Scan for the cell matching the given text and deliver its (x, y) coordinate at center. 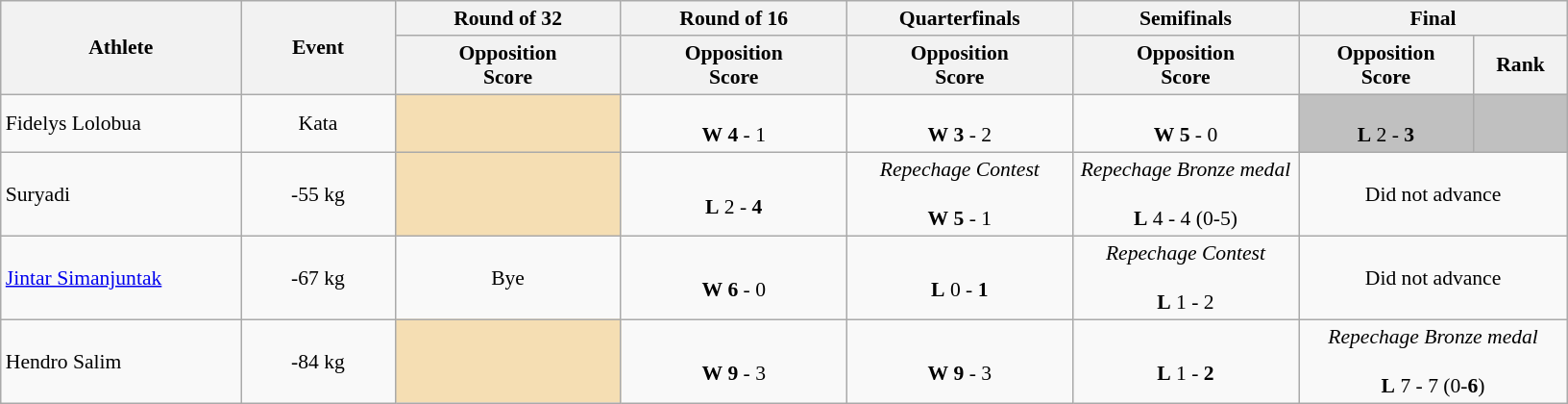
Rank (1520, 65)
Repechage Contest W 5 - 1 (959, 194)
-55 kg (318, 194)
Fidelys Lolobua (121, 123)
Kata (318, 123)
W 5 - 0 (1186, 123)
Repechage Bronze medal L 7 - 7 (0-6) (1433, 362)
L 1 - 2 (1186, 362)
L 2 - 3 (1386, 123)
-67 kg (318, 279)
Hendro Salim (121, 362)
Round of 16 (734, 18)
W 4 - 1 (734, 123)
Round of 32 (507, 18)
Athlete (121, 48)
Repechage Contest L 1 - 2 (1186, 279)
Suryadi (121, 194)
L 2 - 4 (734, 194)
Event (318, 48)
W 3 - 2 (959, 123)
L 0 - 1 (959, 279)
-84 kg (318, 362)
Semifinals (1186, 18)
Repechage Bronze medal L 4 - 4 (0-5) (1186, 194)
W 6 - 0 (734, 279)
Final (1433, 18)
Quarterfinals (959, 18)
Bye (507, 279)
Jintar Simanjuntak (121, 279)
